Scan for the cell matching the given text and deliver its [X, Y] coordinate at center. 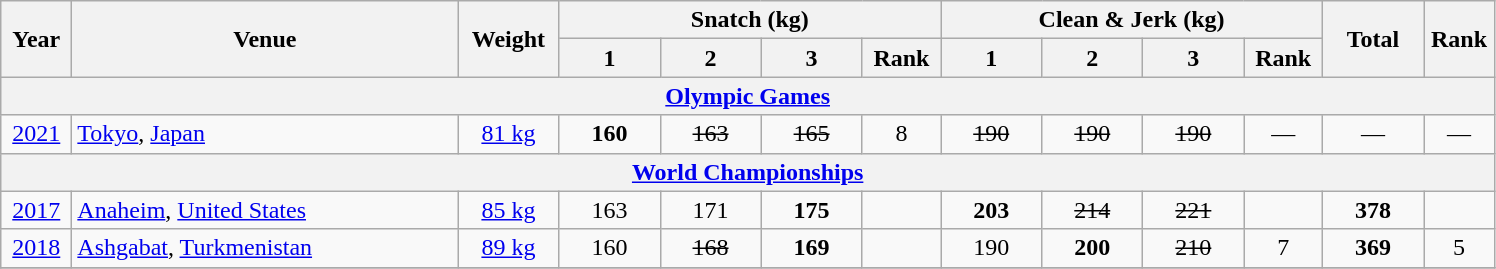
81 kg [508, 134]
2017 [36, 210]
Clean & Jerk (kg) [1132, 20]
Ashgabat, Turkmenistan [265, 248]
Olympic Games [748, 96]
203 [992, 210]
2021 [36, 134]
Total [1372, 39]
Venue [265, 39]
200 [1092, 248]
214 [1092, 210]
175 [812, 210]
8 [902, 134]
7 [1284, 248]
165 [812, 134]
Anaheim, United States [265, 210]
171 [710, 210]
169 [812, 248]
378 [1372, 210]
210 [1194, 248]
85 kg [508, 210]
Weight [508, 39]
Snatch (kg) [750, 20]
2018 [36, 248]
89 kg [508, 248]
168 [710, 248]
221 [1194, 210]
World Championships [748, 172]
5 [1460, 248]
369 [1372, 248]
Year [36, 39]
Tokyo, Japan [265, 134]
